Search for the cell housing the specified text and yield its (X, Y) center coordinate. 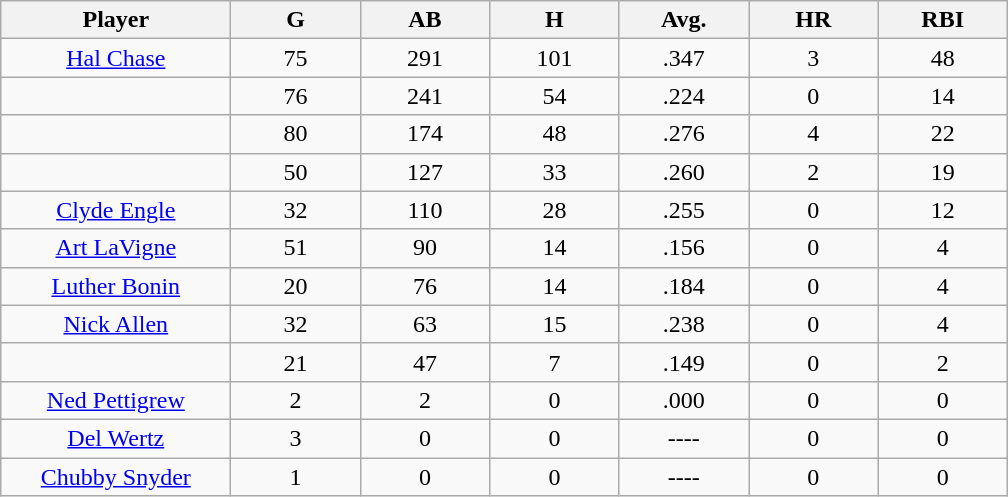
.347 (684, 58)
.276 (684, 134)
.260 (684, 172)
80 (296, 134)
51 (296, 248)
Del Wertz (116, 438)
63 (424, 324)
101 (554, 58)
19 (942, 172)
22 (942, 134)
Nick Allen (116, 324)
174 (424, 134)
33 (554, 172)
110 (424, 210)
21 (296, 362)
Art LaVigne (116, 248)
90 (424, 248)
.156 (684, 248)
.255 (684, 210)
.149 (684, 362)
75 (296, 58)
54 (554, 96)
28 (554, 210)
.000 (684, 400)
1 (296, 477)
.238 (684, 324)
Chubby Snyder (116, 477)
15 (554, 324)
Ned Pettigrew (116, 400)
50 (296, 172)
Hal Chase (116, 58)
.184 (684, 286)
291 (424, 58)
AB (424, 20)
12 (942, 210)
G (296, 20)
.224 (684, 96)
RBI (942, 20)
Clyde Engle (116, 210)
7 (554, 362)
47 (424, 362)
Avg. (684, 20)
127 (424, 172)
HR (814, 20)
Player (116, 20)
Luther Bonin (116, 286)
H (554, 20)
20 (296, 286)
241 (424, 96)
